Identify which cell holds the provided text, then report its [x, y] central coordinate. 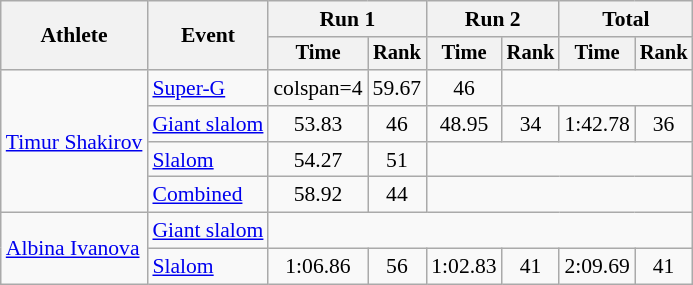
48.95 [464, 124]
2:09.69 [596, 267]
1:06.86 [318, 267]
Total [626, 19]
44 [398, 195]
Run 2 [492, 19]
1:02.83 [464, 267]
Timur Shakirov [74, 141]
56 [398, 267]
1:42.78 [596, 124]
Athlete [74, 36]
59.67 [398, 88]
53.83 [318, 124]
54.27 [318, 160]
Combined [208, 195]
34 [531, 124]
Event [208, 36]
51 [398, 160]
Super-G [208, 88]
Albina Ivanova [74, 248]
36 [664, 124]
Run 1 [347, 19]
58.92 [318, 195]
colspan=4 [318, 88]
